Return the (x, y) coordinate for the center point of the cell that contains the specified text.  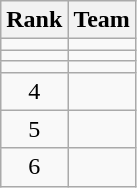
Team (102, 20)
5 (34, 129)
6 (34, 167)
4 (34, 91)
Rank (34, 20)
